Output the (x, y) coordinate of the center of the cell containing the given text.  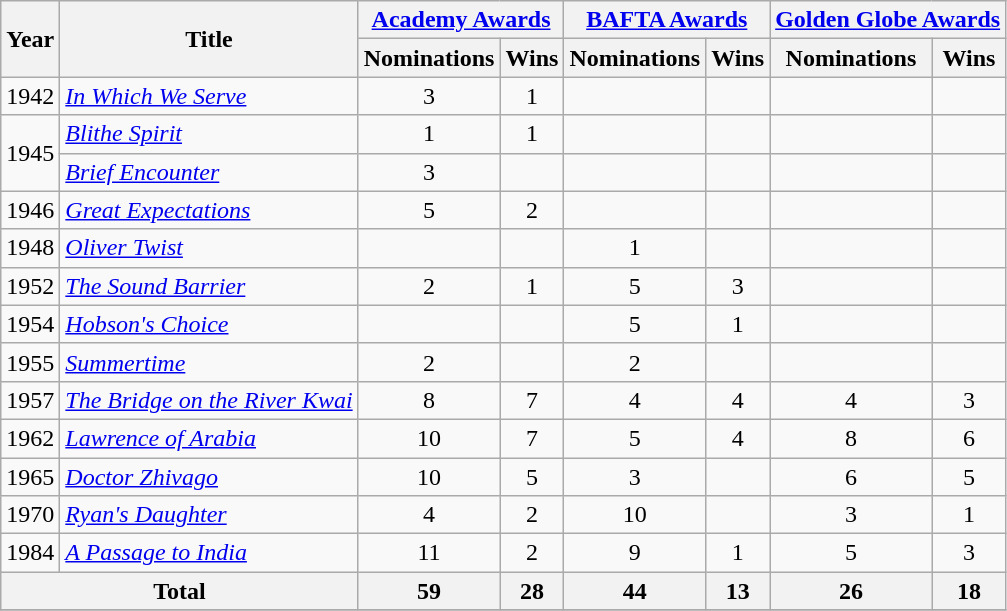
BAFTA Awards (667, 20)
1945 (30, 153)
9 (635, 553)
1970 (30, 515)
1984 (30, 553)
1955 (30, 362)
Brief Encounter (209, 172)
1948 (30, 248)
1957 (30, 400)
Summertime (209, 362)
Lawrence of Arabia (209, 438)
18 (968, 591)
1954 (30, 324)
Golden Globe Awards (888, 20)
59 (429, 591)
Academy Awards (461, 20)
1962 (30, 438)
44 (635, 591)
11 (429, 553)
26 (852, 591)
1946 (30, 210)
Year (30, 39)
Great Expectations (209, 210)
Title (209, 39)
1952 (30, 286)
Blithe Spirit (209, 134)
Total (180, 591)
13 (738, 591)
The Sound Barrier (209, 286)
Ryan's Daughter (209, 515)
28 (532, 591)
The Bridge on the River Kwai (209, 400)
Doctor Zhivago (209, 477)
1942 (30, 96)
In Which We Serve (209, 96)
Hobson's Choice (209, 324)
A Passage to India (209, 553)
Oliver Twist (209, 248)
1965 (30, 477)
